Identify which cell holds the provided text, then report its [X, Y] central coordinate. 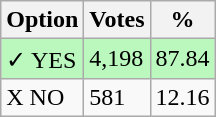
4,198 [117, 59]
12.16 [182, 97]
87.84 [182, 59]
% [182, 20]
Votes [117, 20]
Option [42, 20]
X NO [42, 97]
✓ YES [42, 59]
581 [117, 97]
